Provide the (X, Y) coordinate of the cell's center where the given text is located.  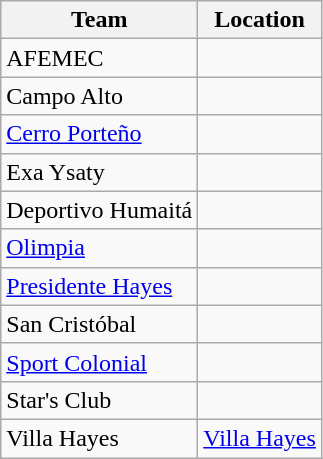
Deportivo Humaitá (100, 210)
Cerro Porteño (100, 134)
Presidente Hayes (100, 286)
Location (260, 20)
AFEMEC (100, 58)
Campo Alto (100, 96)
Team (100, 20)
Sport Colonial (100, 362)
Exa Ysaty (100, 172)
San Cristóbal (100, 324)
Star's Club (100, 400)
Olimpia (100, 248)
